Search for the cell housing the specified text and yield its [x, y] center coordinate. 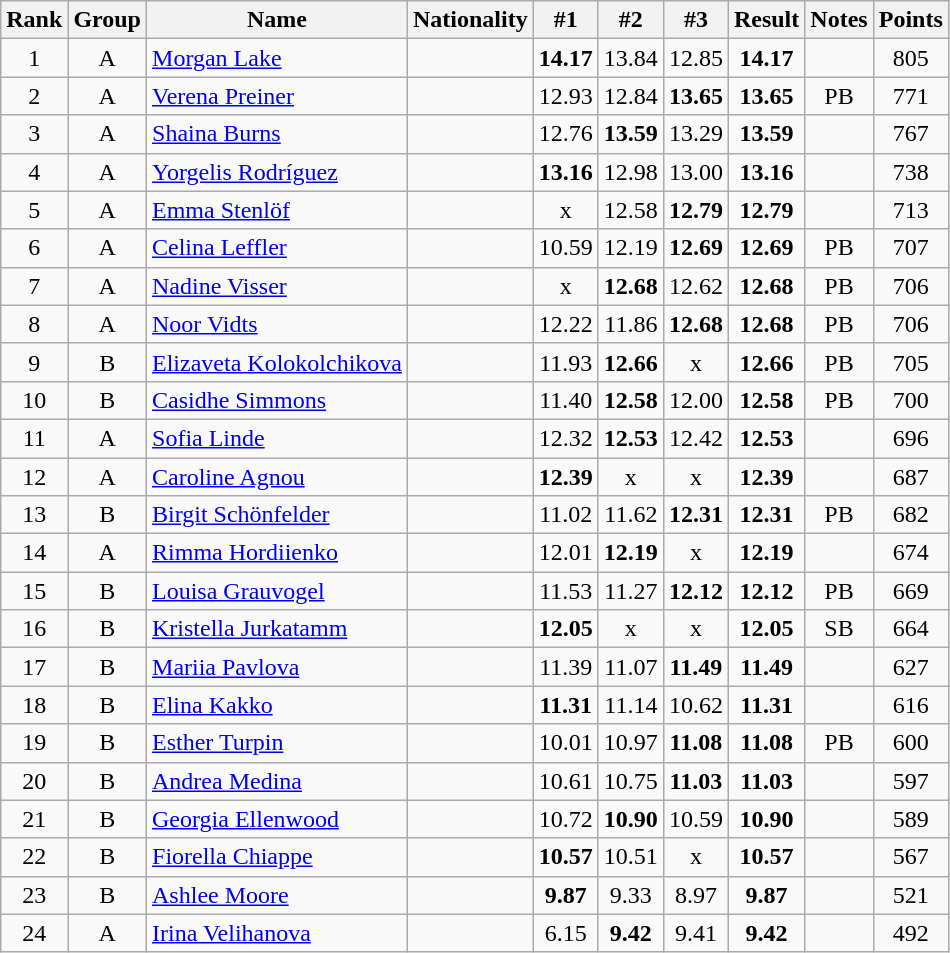
10.61 [566, 781]
8 [34, 324]
Fiorella Chiappe [278, 857]
24 [34, 933]
669 [910, 591]
11.86 [630, 324]
12.00 [696, 400]
Shaina Burns [278, 134]
14 [34, 553]
Points [910, 20]
Group [108, 20]
664 [910, 629]
Celina Leffler [278, 248]
Rank [34, 20]
Kristella Jurkatamm [278, 629]
627 [910, 667]
5 [34, 210]
805 [910, 58]
707 [910, 248]
12.32 [566, 438]
13.29 [696, 134]
11.39 [566, 667]
21 [34, 819]
18 [34, 705]
11.93 [566, 362]
1 [34, 58]
12.01 [566, 553]
674 [910, 553]
11 [34, 438]
12.85 [696, 58]
10.72 [566, 819]
13.00 [696, 172]
7 [34, 286]
492 [910, 933]
Louisa Grauvogel [278, 591]
9 [34, 362]
12.22 [566, 324]
12.93 [566, 96]
12.98 [630, 172]
#1 [566, 20]
4 [34, 172]
2 [34, 96]
600 [910, 743]
8.97 [696, 895]
521 [910, 895]
13 [34, 515]
20 [34, 781]
22 [34, 857]
687 [910, 477]
12.62 [696, 286]
Irina Velihanova [278, 933]
Elizaveta Kolokolchikova [278, 362]
10 [34, 400]
616 [910, 705]
12.84 [630, 96]
10.97 [630, 743]
Rimma Hordiienko [278, 553]
10.01 [566, 743]
Caroline Agnou [278, 477]
Result [766, 20]
771 [910, 96]
10.51 [630, 857]
Mariia Pavlova [278, 667]
Esther Turpin [278, 743]
10.62 [696, 705]
12 [34, 477]
SB [839, 629]
700 [910, 400]
6.15 [566, 933]
Sofia Linde [278, 438]
11.02 [566, 515]
Noor Vidts [278, 324]
Casidhe Simmons [278, 400]
Emma Stenlöf [278, 210]
Notes [839, 20]
738 [910, 172]
23 [34, 895]
12.76 [566, 134]
696 [910, 438]
Nationality [470, 20]
6 [34, 248]
11.07 [630, 667]
Ashlee Moore [278, 895]
15 [34, 591]
19 [34, 743]
Elina Kakko [278, 705]
10.75 [630, 781]
11.27 [630, 591]
9.33 [630, 895]
Nadine Visser [278, 286]
Andrea Medina [278, 781]
17 [34, 667]
11.62 [630, 515]
Yorgelis Rodríguez [278, 172]
3 [34, 134]
13.84 [630, 58]
11.14 [630, 705]
11.53 [566, 591]
11.40 [566, 400]
12.42 [696, 438]
Morgan Lake [278, 58]
#3 [696, 20]
#2 [630, 20]
16 [34, 629]
Georgia Ellenwood [278, 819]
597 [910, 781]
705 [910, 362]
Verena Preiner [278, 96]
767 [910, 134]
Name [278, 20]
567 [910, 857]
713 [910, 210]
682 [910, 515]
9.41 [696, 933]
Birgit Schönfelder [278, 515]
589 [910, 819]
